For the text-containing cell, return its midpoint in [x, y] coordinate format. 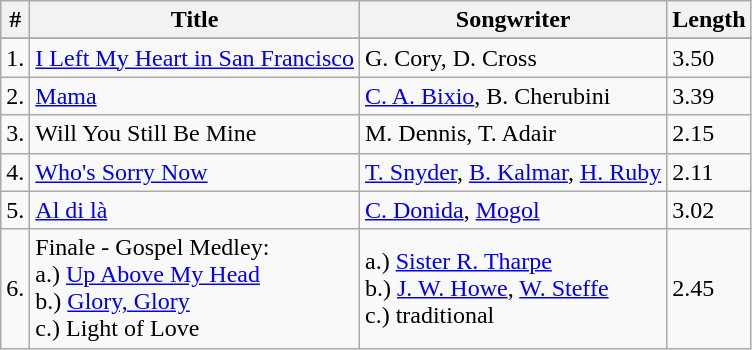
Title [195, 20]
G. Cory, D. Cross [512, 58]
2.45 [709, 288]
2.11 [709, 172]
1. [16, 58]
Will You Still Be Mine [195, 134]
# [16, 20]
Finale - Gospel Medley:a.) Up Above My Head b.) Glory, Glory c.) Light of Love [195, 288]
C. A. Bixio, B. Cherubini [512, 96]
Al di là [195, 210]
M. Dennis, T. Adair [512, 134]
3. [16, 134]
T. Snyder, B. Kalmar, H. Ruby [512, 172]
6. [16, 288]
2.15 [709, 134]
Mama [195, 96]
2. [16, 96]
4. [16, 172]
Length [709, 20]
Songwriter [512, 20]
I Left My Heart in San Francisco [195, 58]
3.39 [709, 96]
5. [16, 210]
3.02 [709, 210]
3.50 [709, 58]
Who's Sorry Now [195, 172]
C. Donida, Mogol [512, 210]
a.) Sister R. Tharpeb.) J. W. Howe, W. Steffec.) traditional [512, 288]
